For the text-containing cell, return its midpoint in [x, y] coordinate format. 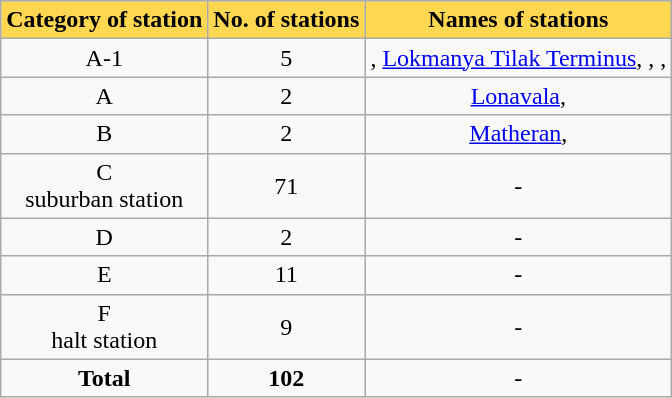
Category of station [104, 20]
71 [286, 186]
Names of stations [518, 20]
Lonavala, [518, 96]
Csuburban station [104, 186]
D [104, 237]
B [104, 134]
A-1 [104, 58]
, Lokmanya Tilak Terminus, , , [518, 58]
Total [104, 378]
Matheran, [518, 134]
9 [286, 326]
11 [286, 275]
Fhalt station [104, 326]
5 [286, 58]
No. of stations [286, 20]
E [104, 275]
102 [286, 378]
A [104, 96]
